Capture the cell that displays the provided text and extract its (x, y) central coordinate. 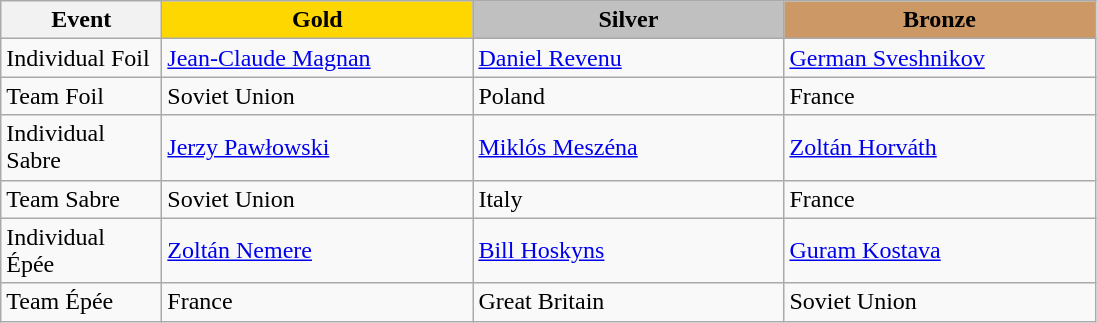
Individual Sabre (82, 148)
Event (82, 20)
Great Britain (628, 302)
Individual Foil (82, 58)
Daniel Revenu (628, 58)
Poland (628, 96)
Bill Hoskyns (628, 250)
German Sveshnikov (940, 58)
Individual Épée (82, 250)
Team Foil (82, 96)
Zoltán Horváth (940, 148)
Jean-Claude Magnan (318, 58)
Miklós Meszéna (628, 148)
Team Sabre (82, 199)
Gold (318, 20)
Silver (628, 20)
Team Épée (82, 302)
Jerzy Pawłowski (318, 148)
Italy (628, 199)
Guram Kostava (940, 250)
Zoltán Nemere (318, 250)
Bronze (940, 20)
